For the text-containing cell, return its midpoint in (x, y) coordinate format. 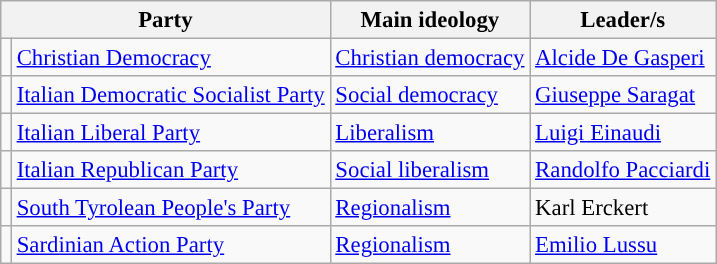
Leader/s (623, 20)
Christian democracy (430, 58)
Alcide De Gasperi (623, 58)
Social democracy (430, 95)
Giuseppe Saragat (623, 95)
Liberalism (430, 133)
Randolfo Pacciardi (623, 170)
Main ideology (430, 20)
Emilio Lussu (623, 245)
Italian Liberal Party (170, 133)
Karl Erckert (623, 208)
Social liberalism (430, 170)
Christian Democracy (170, 58)
Italian Republican Party (170, 170)
Luigi Einaudi (623, 133)
Party (166, 20)
Italian Democratic Socialist Party (170, 95)
Sardinian Action Party (170, 245)
South Tyrolean People's Party (170, 208)
